Detect which cell encompasses the target text, then output its (X, Y) center coordinate. 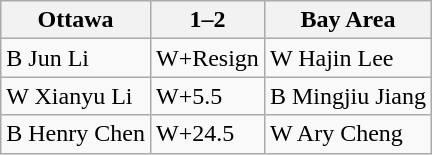
B Mingjiu Jiang (348, 96)
1–2 (207, 20)
W+5.5 (207, 96)
Bay Area (348, 20)
W Ary Cheng (348, 134)
W+Resign (207, 58)
W+24.5 (207, 134)
W Hajin Lee (348, 58)
Ottawa (76, 20)
B Jun Li (76, 58)
B Henry Chen (76, 134)
W Xianyu Li (76, 96)
